Return the [x, y] coordinate for the center point of the cell that contains the specified text.  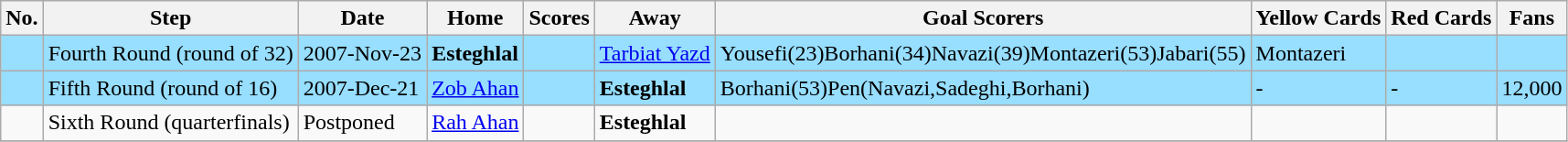
Yousefi(23)Borhani(34)Navazi(39)Montazeri(53)Jabari(55) [983, 53]
Fans [1532, 18]
Home [475, 18]
12,000 [1532, 88]
Date [362, 18]
Yellow Cards [1318, 18]
Rah Ahan [475, 123]
Montazeri [1318, 53]
Zob Ahan [475, 88]
Sixth Round (quarterfinals) [170, 123]
Borhani(53)Pen(Navazi,Sadeghi,Borhani) [983, 88]
Scores [560, 18]
No. [22, 18]
Postponed [362, 123]
Fifth Round (round of 16) [170, 88]
Fourth Round (round of 32) [170, 53]
Red Cards [1441, 18]
Away [655, 18]
Step [170, 18]
Goal Scorers [983, 18]
2007-Dec-21 [362, 88]
2007-Nov-23 [362, 53]
Tarbiat Yazd [655, 53]
